Detect which cell encompasses the target text, then output its (X, Y) center coordinate. 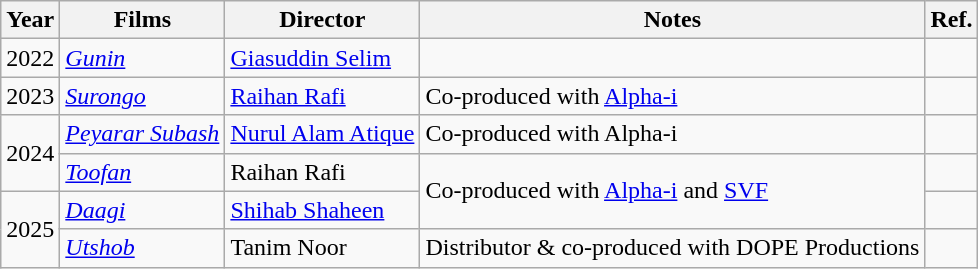
2025 (30, 229)
Distributor & co-produced with DOPE Productions (672, 248)
Films (142, 20)
Tanim Noor (322, 248)
Surongo (142, 96)
Year (30, 20)
Giasuddin Selim (322, 58)
Nurul Alam Atique (322, 134)
2024 (30, 153)
Utshob (142, 248)
Peyarar Subash (142, 134)
Shihab Shaheen (322, 210)
Co-produced with Alpha-i and SVF (672, 191)
Director (322, 20)
Daagi (142, 210)
Notes (672, 20)
Toofan (142, 172)
Gunin (142, 58)
2023 (30, 96)
2022 (30, 58)
Ref. (952, 20)
